Provide the [X, Y] coordinate of the cell's center where the given text is located.  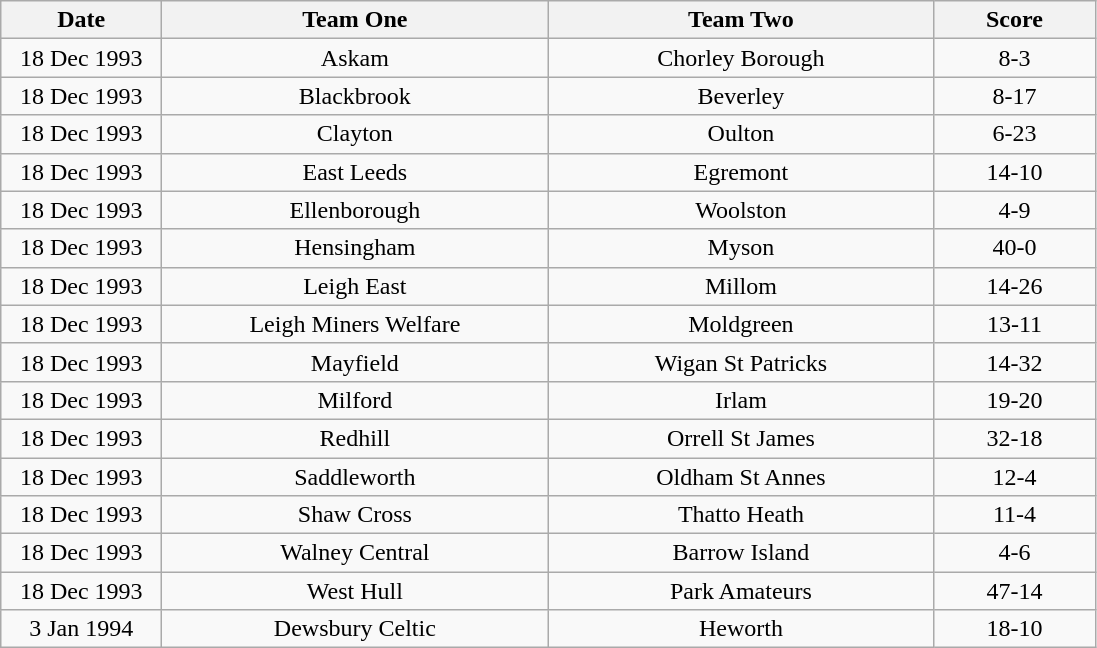
Moldgreen [741, 324]
Saddleworth [355, 477]
14-32 [1014, 362]
Score [1014, 20]
Park Amateurs [741, 591]
Heworth [741, 629]
Thatto Heath [741, 515]
Leigh East [355, 286]
Walney Central [355, 553]
Team One [355, 20]
Clayton [355, 134]
Team Two [741, 20]
Chorley Borough [741, 58]
Oldham St Annes [741, 477]
Redhill [355, 438]
3 Jan 1994 [82, 629]
47-14 [1014, 591]
Beverley [741, 96]
13-11 [1014, 324]
Dewsbury Celtic [355, 629]
Milford [355, 400]
Oulton [741, 134]
Egremont [741, 172]
Shaw Cross [355, 515]
Mayfield [355, 362]
11-4 [1014, 515]
12-4 [1014, 477]
Barrow Island [741, 553]
Wigan St Patricks [741, 362]
Myson [741, 248]
4-6 [1014, 553]
19-20 [1014, 400]
Askam [355, 58]
Millom [741, 286]
Woolston [741, 210]
Date [82, 20]
Irlam [741, 400]
6-23 [1014, 134]
14-10 [1014, 172]
Orrell St James [741, 438]
Hensingham [355, 248]
8-3 [1014, 58]
32-18 [1014, 438]
East Leeds [355, 172]
18-10 [1014, 629]
Ellenborough [355, 210]
8-17 [1014, 96]
40-0 [1014, 248]
Blackbrook [355, 96]
14-26 [1014, 286]
Leigh Miners Welfare [355, 324]
West Hull [355, 591]
4-9 [1014, 210]
